Identify which cell holds the provided text, then report its (X, Y) central coordinate. 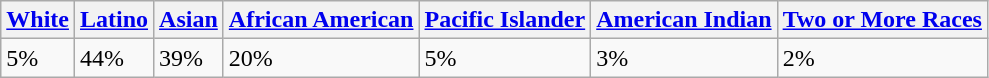
3% (684, 58)
20% (321, 58)
Pacific Islander (505, 20)
White (38, 20)
44% (114, 58)
Latino (114, 20)
American Indian (684, 20)
Asian (189, 20)
39% (189, 58)
Two or More Races (882, 20)
2% (882, 58)
African American (321, 20)
